Search for the cell housing the specified text and yield its (x, y) center coordinate. 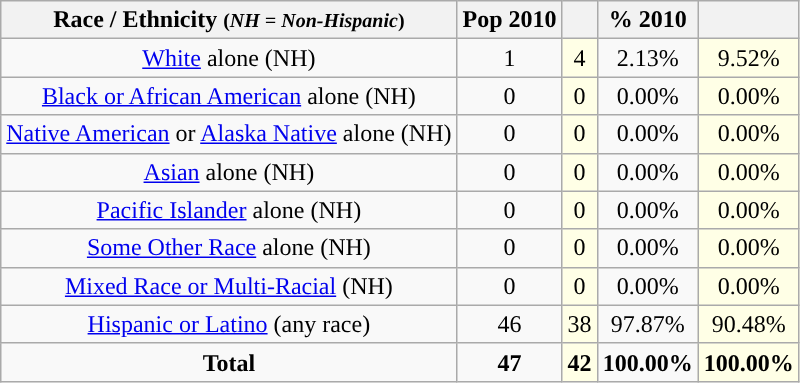
Pop 2010 (510, 20)
Native American or Alaska Native alone (NH) (229, 134)
Mixed Race or Multi-Racial (NH) (229, 286)
Some Other Race alone (NH) (229, 248)
White alone (NH) (229, 58)
38 (580, 324)
47 (510, 362)
2.13% (648, 58)
4 (580, 58)
% 2010 (648, 20)
42 (580, 362)
Asian alone (NH) (229, 172)
46 (510, 324)
9.52% (748, 58)
Total (229, 362)
Pacific Islander alone (NH) (229, 210)
Hispanic or Latino (any race) (229, 324)
Race / Ethnicity (NH = Non-Hispanic) (229, 20)
90.48% (748, 324)
1 (510, 58)
Black or African American alone (NH) (229, 96)
97.87% (648, 324)
